Extract the (X, Y) coordinate from the center of the cell holding the provided text.  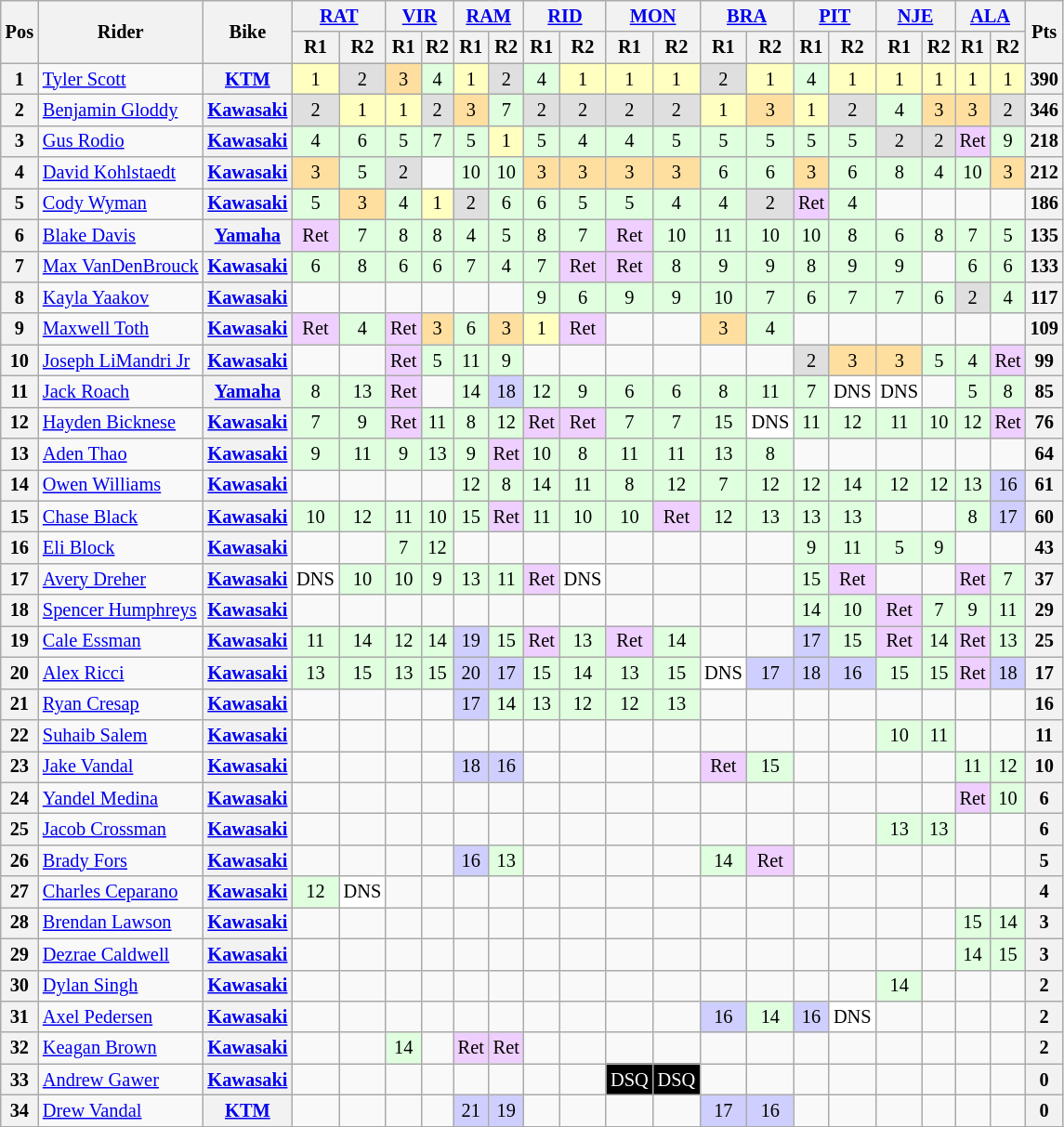
64 (1044, 454)
Jake Vandal (121, 767)
Jacob Crossman (121, 829)
Brendan Lawson (121, 923)
Eli Block (121, 547)
RAT (338, 16)
Cody Wyman (121, 203)
218 (1044, 141)
28 (20, 923)
VIR (420, 16)
23 (20, 767)
Bike (247, 32)
186 (1044, 203)
34 (20, 1110)
Aden Thao (121, 454)
NJE (916, 16)
Joseph LiMandri Jr (121, 360)
135 (1044, 235)
RID (565, 16)
24 (20, 798)
Suhaib Salem (121, 735)
Owen Williams (121, 485)
David Kohlstaedt (121, 173)
Brady Fors (121, 860)
22 (20, 735)
Drew Vandal (121, 1110)
Max VanDenBrouck (121, 267)
Charles Ceparano (121, 892)
346 (1044, 110)
BRA (747, 16)
Jack Roach (121, 391)
27 (20, 892)
Yandel Medina (121, 798)
390 (1044, 79)
Maxwell Toth (121, 329)
Pos (20, 32)
109 (1044, 329)
Chase Black (121, 517)
61 (1044, 485)
30 (20, 986)
Ryan Cresap (121, 704)
RAM (489, 16)
Axel Pedersen (121, 1016)
Gus Rodio (121, 141)
Tyler Scott (121, 79)
Avery Dreher (121, 579)
Cale Essman (121, 641)
Dezrae Caldwell (121, 954)
33 (20, 1080)
117 (1044, 297)
60 (1044, 517)
Kayla Yaakov (121, 297)
26 (20, 860)
76 (1044, 423)
99 (1044, 360)
212 (1044, 173)
133 (1044, 267)
Pts (1044, 32)
Alex Ricci (121, 673)
PIT (834, 16)
Benjamin Gloddy (121, 110)
MON (652, 16)
Andrew Gawer (121, 1080)
Blake Davis (121, 235)
32 (20, 1048)
Dylan Singh (121, 986)
Keagan Brown (121, 1048)
Rider (121, 32)
37 (1044, 579)
85 (1044, 391)
31 (20, 1016)
Spencer Humphreys (121, 610)
Hayden Bicknese (121, 423)
ALA (991, 16)
43 (1044, 547)
